Return [X, Y] of the center of cell containing provided text 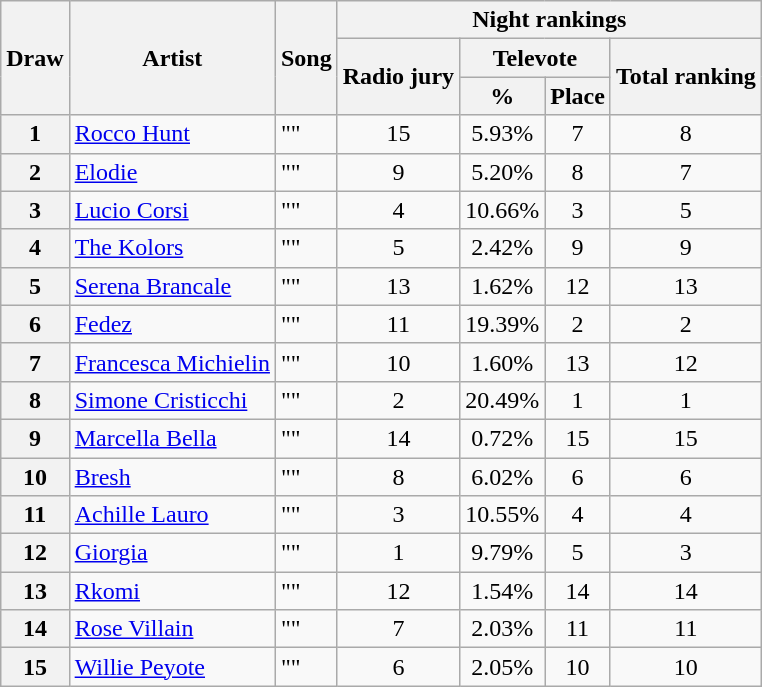
Francesca Michielin [172, 362]
6.02% [502, 477]
Total ranking [686, 77]
Elodie [172, 172]
Televote [536, 58]
Draw [35, 58]
Lucio Corsi [172, 210]
Place [578, 96]
Artist [172, 58]
Willie Peyote [172, 667]
% [502, 96]
Radio jury [398, 77]
Marcella Bella [172, 438]
5.93% [502, 134]
5.20% [502, 172]
Night rankings [549, 20]
Achille Lauro [172, 515]
Simone Cristicchi [172, 400]
Rkomi [172, 591]
2.42% [502, 248]
10.66% [502, 210]
Serena Brancale [172, 286]
9.79% [502, 553]
1.54% [502, 591]
20.49% [502, 400]
Bresh [172, 477]
0.72% [502, 438]
Rose Villain [172, 629]
Rocco Hunt [172, 134]
10.55% [502, 515]
The Kolors [172, 248]
Fedez [172, 324]
19.39% [502, 324]
2.05% [502, 667]
Giorgia [172, 553]
1.60% [502, 362]
Song [306, 58]
2.03% [502, 629]
1.62% [502, 286]
